Detect which cell encompasses the target text, then output its (X, Y) center coordinate. 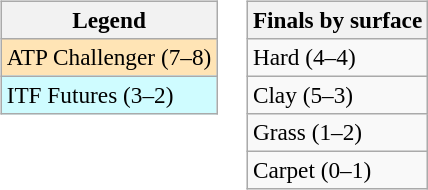
Clay (5–3) (337, 95)
Grass (1–2) (337, 133)
Legend (108, 20)
Carpet (0–1) (337, 171)
ITF Futures (3–2) (108, 95)
Finals by surface (337, 20)
ATP Challenger (7–8) (108, 57)
Hard (4–4) (337, 57)
